Detect which cell encompasses the target text, then output its (X, Y) center coordinate. 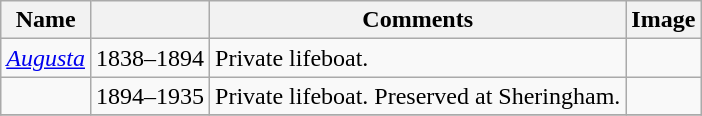
Comments (418, 20)
Augusta (46, 58)
1894–1935 (150, 96)
Name (46, 20)
1838–1894 (150, 58)
Private lifeboat. (418, 58)
Image (664, 20)
Private lifeboat. Preserved at Sheringham. (418, 96)
